Determine the [x, y] coordinate at the center of the cell enclosing the given text.  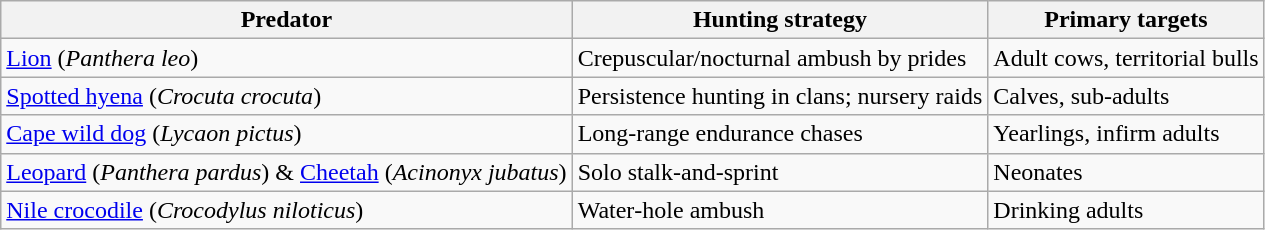
Crepuscular/nocturnal ambush by prides [780, 58]
Primary targets [1126, 20]
Yearlings, infirm adults [1126, 134]
Solo stalk‑and‑sprint [780, 172]
Leopard (Panthera pardus) & Cheetah (Acinonyx jubatus) [286, 172]
Water‑hole ambush [780, 210]
Drinking adults [1126, 210]
Calves, sub‑adults [1126, 96]
Long‑range endurance chases [780, 134]
Lion (Panthera leo) [286, 58]
Adult cows, territorial bulls [1126, 58]
Nile crocodile (Crocodylus niloticus) [286, 210]
Spotted hyena (Crocuta crocuta) [286, 96]
Persistence hunting in clans; nursery raids [780, 96]
Hunting strategy [780, 20]
Predator [286, 20]
Neonates [1126, 172]
Cape wild dog (Lycaon pictus) [286, 134]
